Locate the cell with the specified text and output its [X, Y] center coordinate. 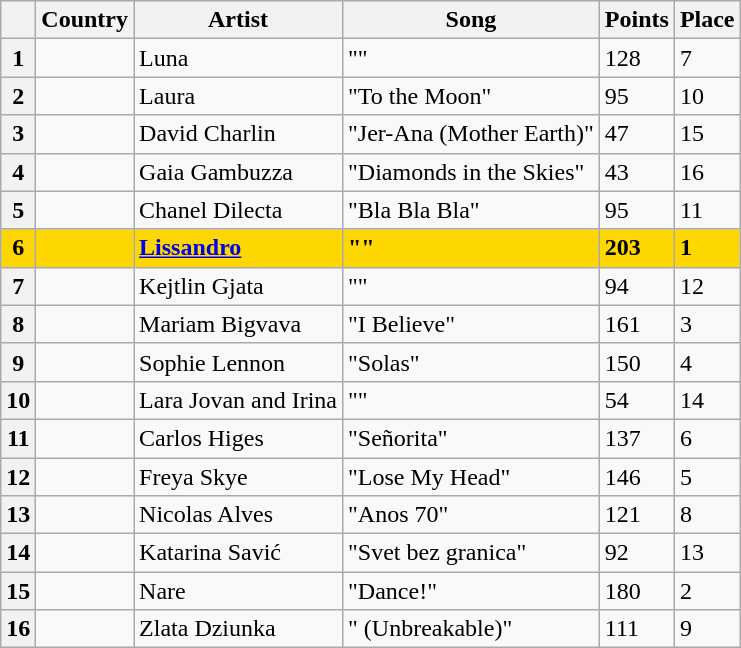
180 [636, 591]
David Charlin [238, 134]
Zlata Dziunka [238, 629]
"Anos 70" [472, 515]
Lara Jovan and Irina [238, 400]
Katarina Savić [238, 553]
Carlos Higes [238, 438]
121 [636, 515]
Nicolas Alves [238, 515]
Song [472, 20]
Kejtlin Gjata [238, 286]
146 [636, 477]
"Dance!" [472, 591]
Nare [238, 591]
Artist [238, 20]
Chanel Dilecta [238, 210]
"Señorita" [472, 438]
Points [636, 20]
137 [636, 438]
150 [636, 362]
161 [636, 324]
Lissandro [238, 248]
"I Believe" [472, 324]
Gaia Gambuzza [238, 172]
128 [636, 58]
Laura [238, 96]
Country [85, 20]
111 [636, 629]
Mariam Bigvava [238, 324]
Luna [238, 58]
47 [636, 134]
"Bla Bla Bla" [472, 210]
Place [707, 20]
Sophie Lennon [238, 362]
"Diamonds in the Skies" [472, 172]
Freya Skye [238, 477]
92 [636, 553]
"Solas" [472, 362]
"Jer-Ana (Mother Earth)" [472, 134]
54 [636, 400]
94 [636, 286]
"To the Moon" [472, 96]
"Lose My Head" [472, 477]
43 [636, 172]
"Svet bez granica" [472, 553]
203 [636, 248]
" (Unbreakable)" [472, 629]
